Output the [x, y] coordinate of the center of the cell containing the given text.  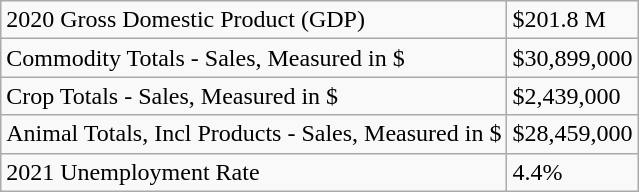
$30,899,000 [572, 58]
$2,439,000 [572, 96]
2020 Gross Domestic Product (GDP) [254, 20]
$28,459,000 [572, 134]
4.4% [572, 172]
2021 Unemployment Rate [254, 172]
Animal Totals, Incl Products - Sales, Measured in $ [254, 134]
Commodity Totals - Sales, Measured in $ [254, 58]
$201.8 M [572, 20]
Crop Totals - Sales, Measured in $ [254, 96]
